Search for the cell housing the specified text and yield its (X, Y) center coordinate. 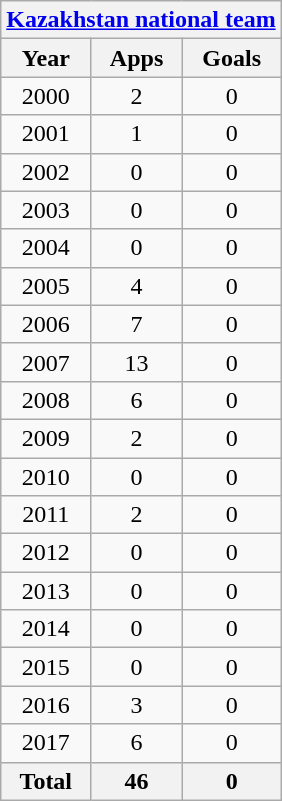
2016 (46, 705)
Kazakhstan national team (141, 20)
2002 (46, 172)
2010 (46, 477)
2003 (46, 210)
2017 (46, 743)
2012 (46, 553)
7 (136, 324)
2007 (46, 362)
2001 (46, 134)
2013 (46, 591)
Apps (136, 58)
2005 (46, 286)
Total (46, 781)
4 (136, 286)
2015 (46, 667)
3 (136, 705)
1 (136, 134)
2009 (46, 438)
13 (136, 362)
Goals (232, 58)
2014 (46, 629)
2008 (46, 400)
2000 (46, 96)
46 (136, 781)
2006 (46, 324)
2004 (46, 248)
2011 (46, 515)
Year (46, 58)
